Extract the [X, Y] coordinate from the center of the cell holding the provided text.  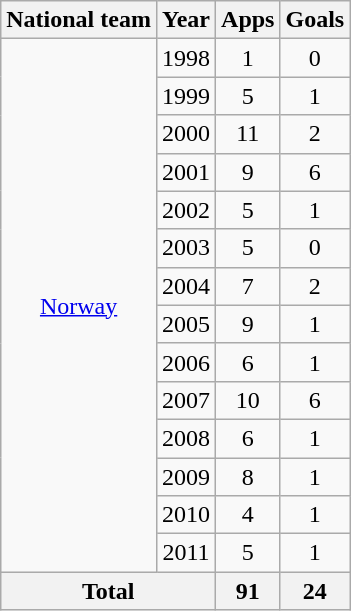
2004 [186, 286]
2008 [186, 438]
11 [248, 134]
2001 [186, 172]
1999 [186, 96]
Apps [248, 20]
2007 [186, 400]
10 [248, 400]
Total [108, 591]
Year [186, 20]
2000 [186, 134]
2011 [186, 553]
National team [79, 20]
2003 [186, 248]
Norway [79, 306]
1998 [186, 58]
8 [248, 477]
2010 [186, 515]
24 [315, 591]
Goals [315, 20]
91 [248, 591]
2006 [186, 362]
2009 [186, 477]
2005 [186, 324]
7 [248, 286]
4 [248, 515]
2002 [186, 210]
